Detect which cell encompasses the target text, then output its [X, Y] center coordinate. 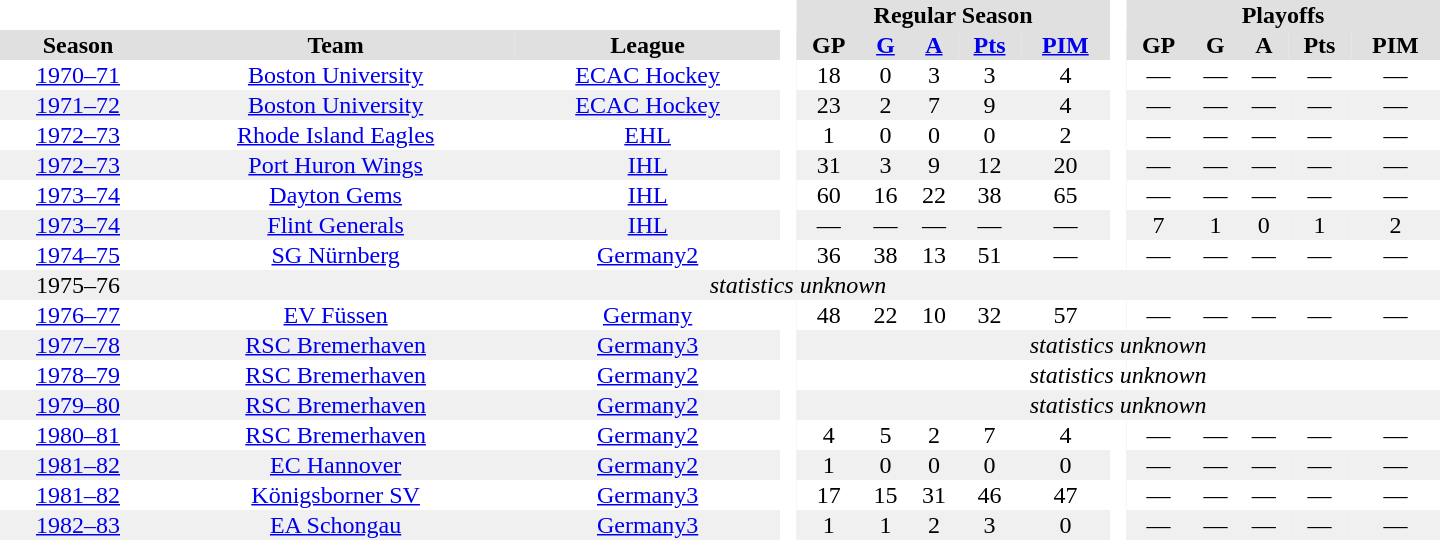
57 [1066, 315]
Team [336, 45]
SG Nürnberg [336, 255]
1978–79 [78, 375]
48 [828, 315]
1980–81 [78, 435]
League [648, 45]
Rhode Island Eagles [336, 135]
36 [828, 255]
Königsborner SV [336, 495]
5 [885, 435]
1970–71 [78, 75]
1979–80 [78, 405]
Dayton Gems [336, 195]
Germany [648, 315]
Playoffs [1283, 15]
1977–78 [78, 345]
15 [885, 495]
47 [1066, 495]
Regular Season [953, 15]
EHL [648, 135]
1971–72 [78, 105]
13 [934, 255]
23 [828, 105]
65 [1066, 195]
32 [990, 315]
1982–83 [78, 525]
Season [78, 45]
60 [828, 195]
EV Füssen [336, 315]
18 [828, 75]
1975–76 [78, 285]
16 [885, 195]
EA Schongau [336, 525]
Flint Generals [336, 225]
17 [828, 495]
51 [990, 255]
EC Hannover [336, 465]
20 [1066, 165]
10 [934, 315]
1974–75 [78, 255]
12 [990, 165]
Port Huron Wings [336, 165]
1976–77 [78, 315]
46 [990, 495]
